Scan for the cell matching the given text and deliver its (X, Y) coordinate at center. 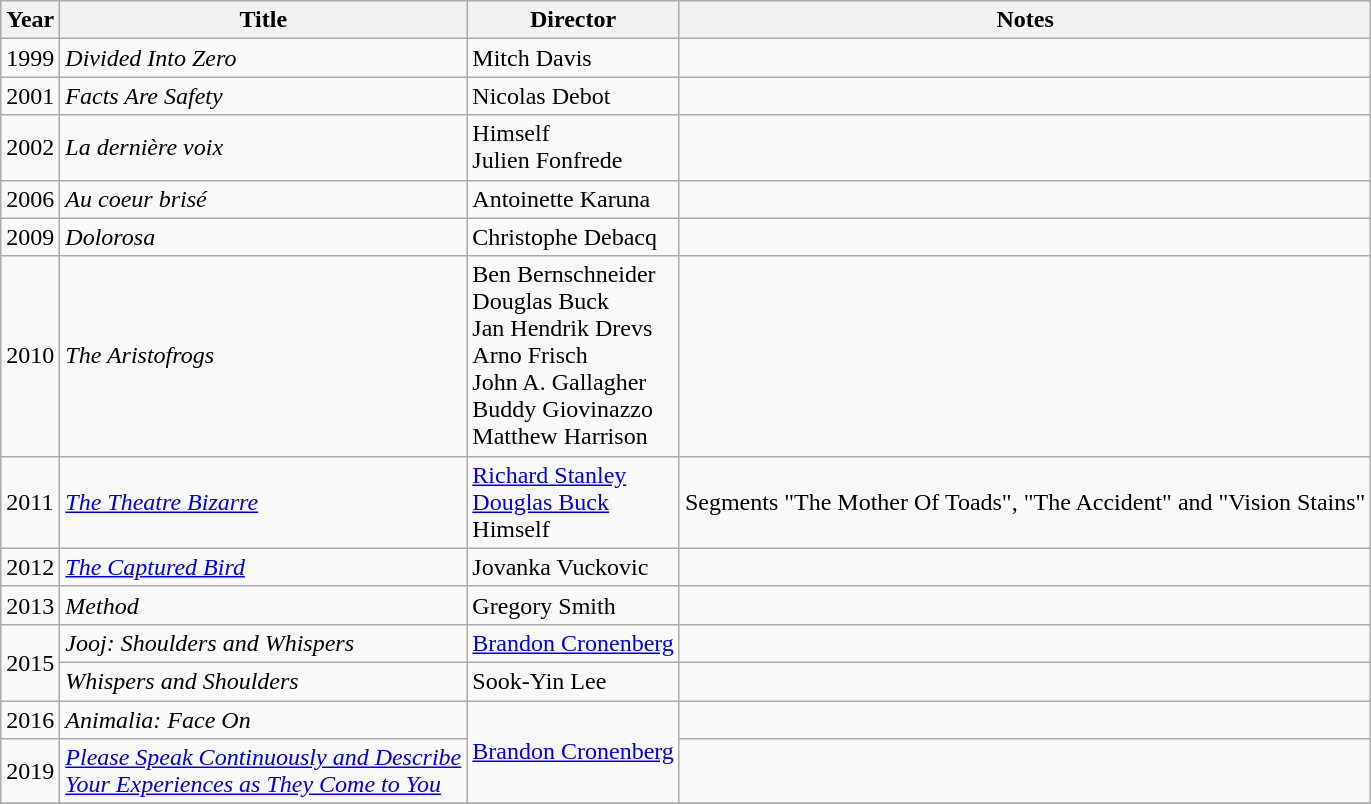
Jooj: Shoulders and Whispers (264, 643)
Nicolas Debot (574, 96)
Whispers and Shoulders (264, 681)
Jovanka Vuckovic (574, 567)
La dernière voix (264, 148)
2010 (30, 356)
Director (574, 20)
Gregory Smith (574, 605)
Animalia: Face On (264, 719)
2012 (30, 567)
Segments "The Mother Of Toads", "The Accident" and "Vision Stains" (1025, 502)
2013 (30, 605)
2009 (30, 237)
Antoinette Karuna (574, 199)
Richard StanleyDouglas BuckHimself (574, 502)
2019 (30, 772)
Title (264, 20)
1999 (30, 58)
Au coeur brisé (264, 199)
Mitch Davis (574, 58)
2015 (30, 662)
HimselfJulien Fonfrede (574, 148)
Notes (1025, 20)
Sook-Yin Lee (574, 681)
2006 (30, 199)
Facts Are Safety (264, 96)
Divided Into Zero (264, 58)
The Captured Bird (264, 567)
2001 (30, 96)
2002 (30, 148)
2016 (30, 719)
Year (30, 20)
Ben BernschneiderDouglas BuckJan Hendrik DrevsArno FrischJohn A. GallagherBuddy GiovinazzoMatthew Harrison (574, 356)
Dolorosa (264, 237)
The Aristofrogs (264, 356)
2011 (30, 502)
Christophe Debacq (574, 237)
The Theatre Bizarre (264, 502)
Method (264, 605)
Please Speak Continuously and DescribeYour Experiences as They Come to You (264, 772)
